Determine the [X, Y] coordinate at the center of the cell enclosing the given text.  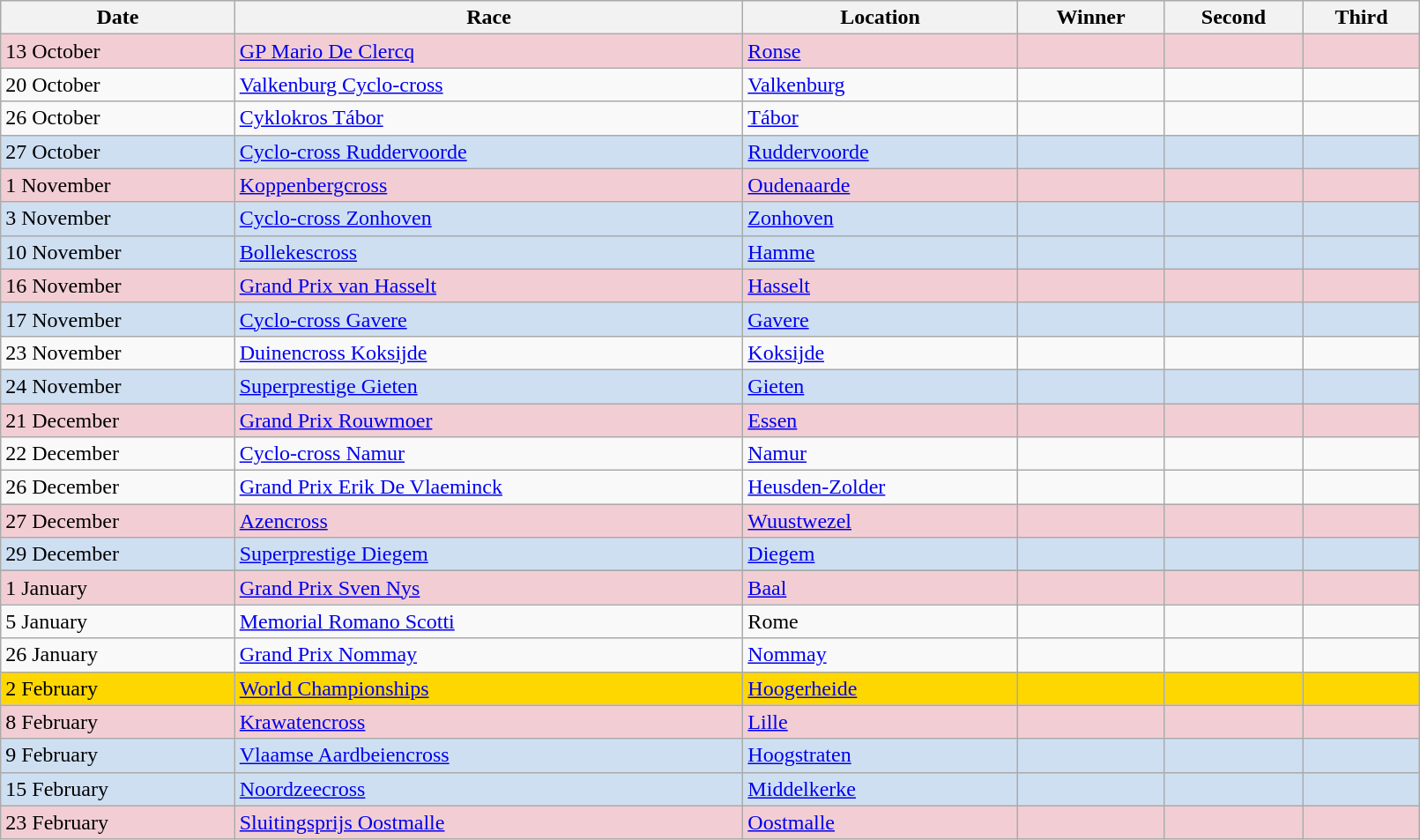
Cyklokros Tábor [488, 118]
Hasselt [880, 286]
22 December [118, 454]
26 October [118, 118]
Hoogerheide [880, 688]
Race [488, 18]
GP Mario De Clercq [488, 51]
Vlaamse Aardbeiencross [488, 755]
10 November [118, 252]
Sluitingsprijs Oostmalle [488, 822]
1 January [118, 588]
Azencross [488, 521]
Superprestige Diegem [488, 554]
Superprestige Gieten [488, 386]
Koksijde [880, 353]
Grand Prix Rouwmoer [488, 420]
1 November [118, 185]
26 January [118, 655]
Heusden-Zolder [880, 487]
World Championships [488, 688]
26 December [118, 487]
Grand Prix van Hasselt [488, 286]
Cyclo-cross Zonhoven [488, 219]
16 November [118, 286]
Cyclo-cross Namur [488, 454]
Rome [880, 621]
Krawatencross [488, 722]
23 November [118, 353]
Second [1234, 18]
Grand Prix Nommay [488, 655]
Essen [880, 420]
Cyclo-cross Gavere [488, 319]
23 February [118, 822]
8 February [118, 722]
Grand Prix Erik De Vlaeminck [488, 487]
5 January [118, 621]
Oostmalle [880, 822]
24 November [118, 386]
Wuustwezel [880, 521]
Koppenbergcross [488, 185]
Nommay [880, 655]
Grand Prix Sven Nys [488, 588]
Valkenburg Cyclo-cross [488, 85]
Gieten [880, 386]
27 October [118, 152]
Cyclo-cross Ruddervoorde [488, 152]
Bollekescross [488, 252]
Namur [880, 454]
27 December [118, 521]
9 February [118, 755]
21 December [118, 420]
3 November [118, 219]
13 October [118, 51]
Lille [880, 722]
Oudenaarde [880, 185]
Hoogstraten [880, 755]
Location [880, 18]
17 November [118, 319]
Noordzeecross [488, 789]
Winner [1091, 18]
Gavere [880, 319]
20 October [118, 85]
Diegem [880, 554]
Baal [880, 588]
15 February [118, 789]
2 February [118, 688]
Tábor [880, 118]
Third [1361, 18]
29 December [118, 554]
Duinencross Koksijde [488, 353]
Ronse [880, 51]
Date [118, 18]
Memorial Romano Scotti [488, 621]
Hamme [880, 252]
Zonhoven [880, 219]
Valkenburg [880, 85]
Ruddervoorde [880, 152]
Middelkerke [880, 789]
